Return the (X, Y) coordinate for the center point of the cell that contains the specified text.  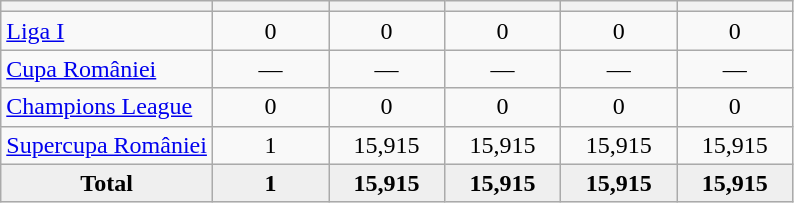
Champions League (107, 107)
Cupa României (107, 69)
Total (107, 183)
Liga I (107, 31)
Supercupa României (107, 145)
